Find where the given text appears and provide that cell's center as [X, Y] coordinate. 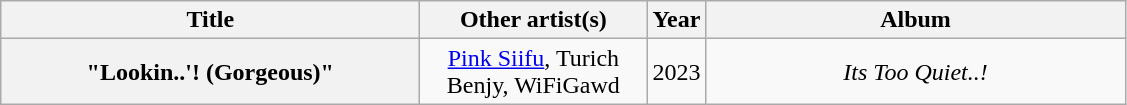
Its Too Quiet..! [916, 72]
Year [676, 20]
"Lookin..'! (Gorgeous)" [210, 72]
Title [210, 20]
2023 [676, 72]
Other artist(s) [534, 20]
Album [916, 20]
Pink Siifu, Turich Benjy, WiFiGawd [534, 72]
